Capture the cell that displays the provided text and extract its (X, Y) central coordinate. 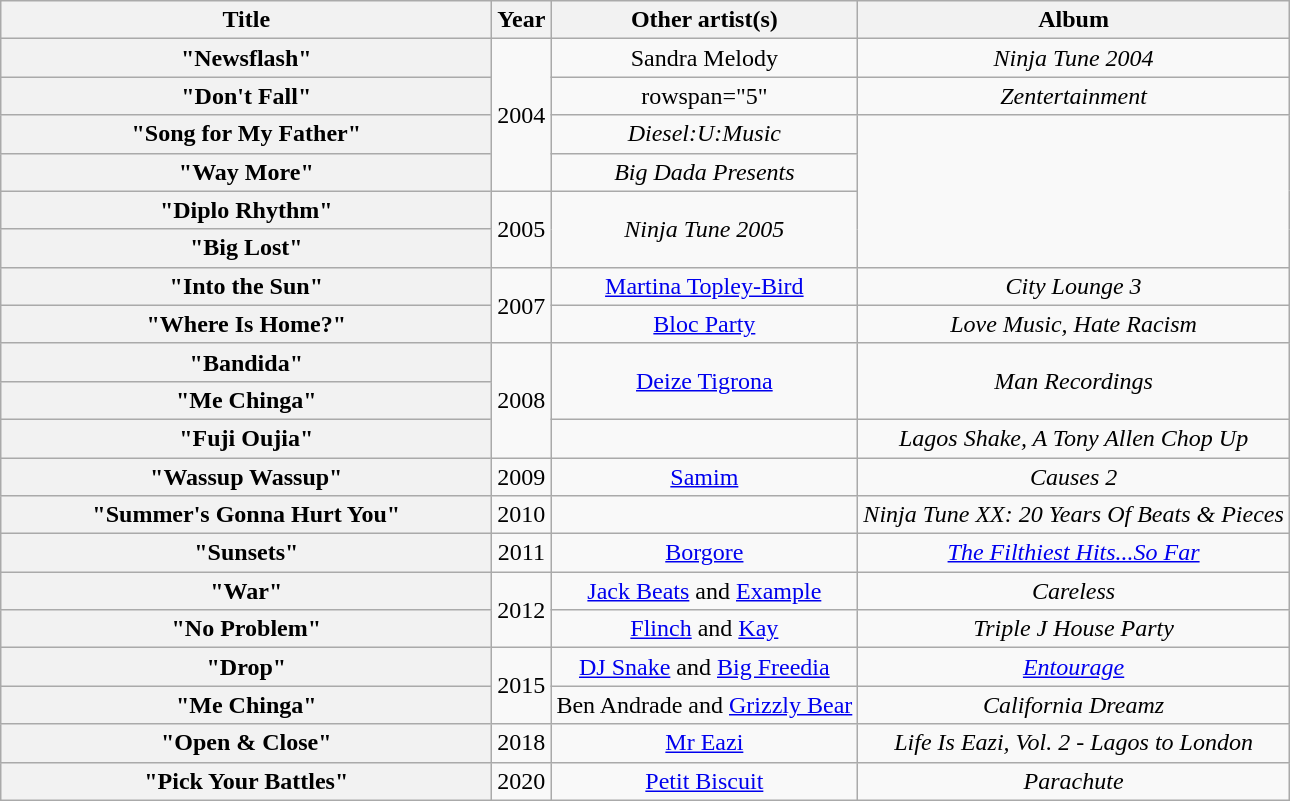
Man Recordings (1074, 381)
"Drop" (246, 667)
2015 (522, 686)
2020 (522, 781)
Triple J House Party (1074, 629)
Year (522, 20)
2009 (522, 477)
Mr Eazi (704, 743)
2012 (522, 610)
Petit Biscuit (704, 781)
Love Music, Hate Racism (1074, 324)
rowspan="5" (704, 96)
"Sunsets" (246, 553)
"Summer's Gonna Hurt You" (246, 515)
City Lounge 3 (1074, 286)
"No Problem" (246, 629)
Parachute (1074, 781)
"Bandida" (246, 362)
"Big Lost" (246, 248)
"Song for My Father" (246, 134)
Other artist(s) (704, 20)
2008 (522, 400)
The Filthiest Hits...So Far (1074, 553)
"Into the Sun" (246, 286)
"Pick Your Battles" (246, 781)
Ben Andrade and Grizzly Bear (704, 705)
2011 (522, 553)
Zentertainment (1074, 96)
Martina Topley-Bird (704, 286)
Flinch and Kay (704, 629)
2010 (522, 515)
Careless (1074, 591)
"Wassup Wassup" (246, 477)
"Fuji Oujia" (246, 438)
Big Dada Presents (704, 172)
Title (246, 20)
Entourage (1074, 667)
Album (1074, 20)
Ninja Tune 2005 (704, 229)
Ninja Tune XX: 20 Years Of Beats & Pieces (1074, 515)
Lagos Shake, A Tony Allen Chop Up (1074, 438)
"Diplo Rhythm" (246, 210)
Jack Beats and Example (704, 591)
2018 (522, 743)
Life Is Eazi, Vol. 2 - Lagos to London (1074, 743)
Ninja Tune 2004 (1074, 58)
Diesel:U:Music (704, 134)
California Dreamz (1074, 705)
Causes 2 (1074, 477)
"Open & Close" (246, 743)
2007 (522, 305)
DJ Snake and Big Freedia (704, 667)
Borgore (704, 553)
Bloc Party (704, 324)
Samim (704, 477)
Sandra Melody (704, 58)
"Where Is Home?" (246, 324)
"Newsflash" (246, 58)
"Don't Fall" (246, 96)
"Way More" (246, 172)
Deize Tigrona (704, 381)
2004 (522, 115)
2005 (522, 229)
"War" (246, 591)
